Find where the given text appears and provide that cell's center as [X, Y] coordinate. 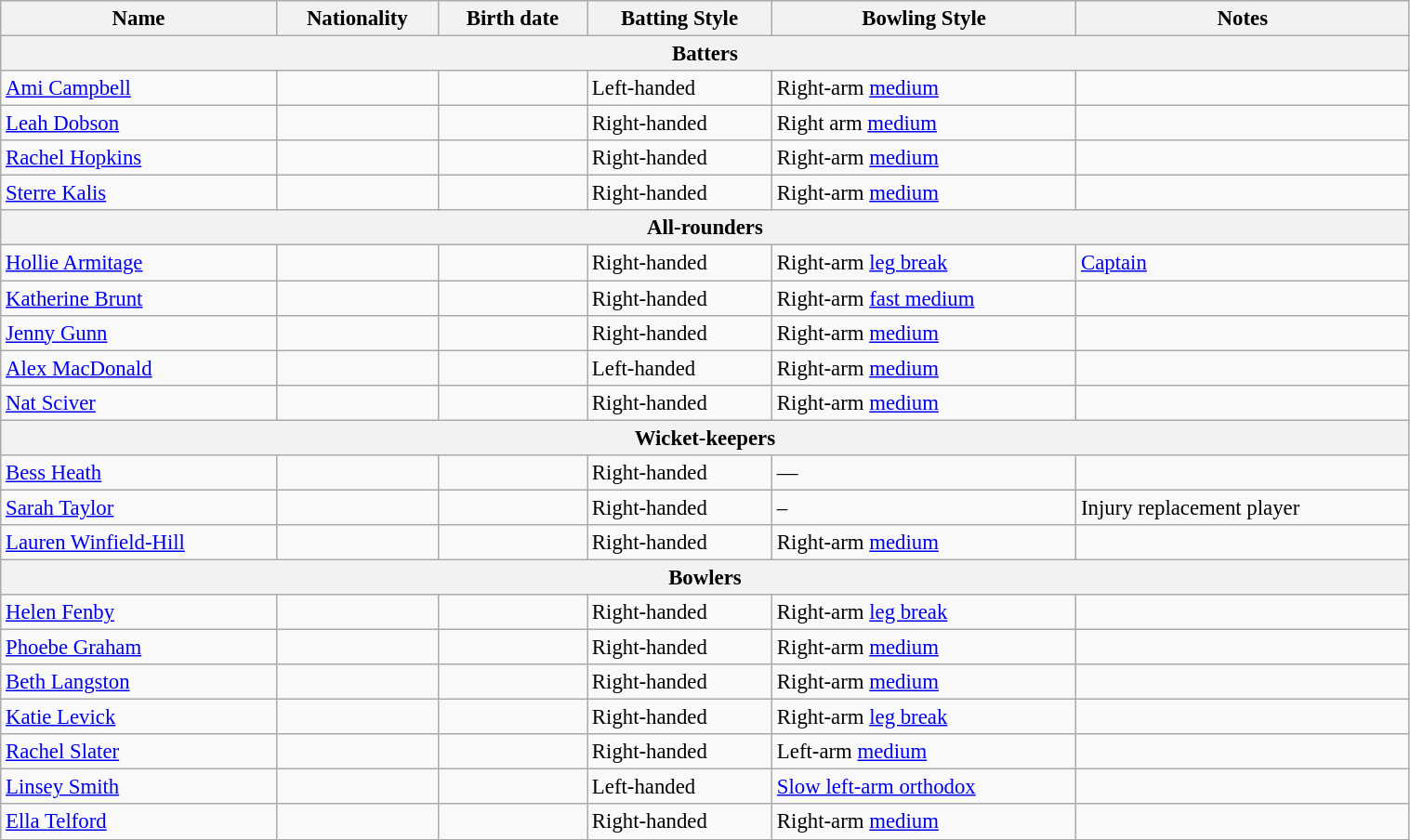
Rachel Slater [139, 752]
All-rounders [705, 228]
Phoebe Graham [139, 648]
Captain [1243, 263]
Rachel Hopkins [139, 158]
Ella Telford [139, 822]
Slow left-arm orthodox [924, 787]
Wicket-keepers [705, 438]
Ami Campbell [139, 88]
Bowlers [705, 577]
Nationality [357, 19]
Sarah Taylor [139, 507]
— [924, 473]
Bess Heath [139, 473]
– [924, 507]
Nat Sciver [139, 402]
Bowling Style [924, 19]
Sterre Kalis [139, 193]
Katherine Brunt [139, 298]
Leah Dobson [139, 124]
Left-arm medium [924, 752]
Batting Style [680, 19]
Batters [705, 54]
Name [139, 19]
Hollie Armitage [139, 263]
Katie Levick [139, 717]
Alex MacDonald [139, 368]
Lauren Winfield-Hill [139, 543]
Right-arm fast medium [924, 298]
Helen Fenby [139, 612]
Jenny Gunn [139, 333]
Right arm medium [924, 124]
Injury replacement player [1243, 507]
Linsey Smith [139, 787]
Notes [1243, 19]
Beth Langston [139, 682]
Birth date [512, 19]
